For the text-containing cell, return its midpoint in (x, y) coordinate format. 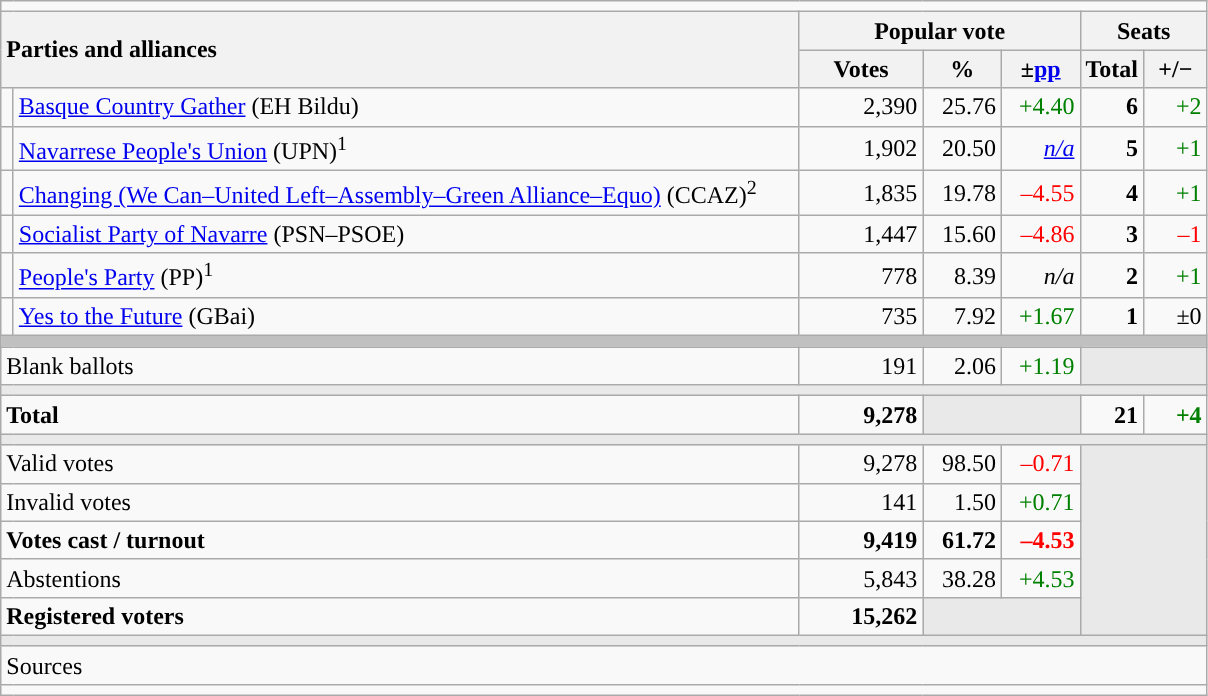
38.28 (962, 578)
Votes (861, 69)
191 (861, 366)
+4.53 (1040, 578)
98.50 (962, 464)
Changing (We Can–United Left–Assembly–Green Alliance–Equo) (CCAZ)2 (406, 194)
19.78 (962, 194)
Yes to the Future (GBai) (406, 317)
1,447 (861, 234)
778 (861, 276)
3 (1112, 234)
+4 (1176, 415)
–0.71 (1040, 464)
735 (861, 317)
–4.86 (1040, 234)
–1 (1176, 234)
141 (861, 502)
±0 (1176, 317)
9,419 (861, 540)
61.72 (962, 540)
People's Party (PP)1 (406, 276)
Parties and alliances (400, 50)
Popular vote (940, 31)
5 (1112, 148)
2.06 (962, 366)
±pp (1040, 69)
+1.19 (1040, 366)
Valid votes (400, 464)
+4.40 (1040, 107)
–4.53 (1040, 540)
2 (1112, 276)
1,902 (861, 148)
Basque Country Gather (EH Bildu) (406, 107)
Votes cast / turnout (400, 540)
5,843 (861, 578)
7.92 (962, 317)
25.76 (962, 107)
Socialist Party of Navarre (PSN–PSOE) (406, 234)
21 (1112, 415)
Blank ballots (400, 366)
Abstentions (400, 578)
Navarrese People's Union (UPN)1 (406, 148)
1.50 (962, 502)
–4.55 (1040, 194)
+0.71 (1040, 502)
1 (1112, 317)
+1.67 (1040, 317)
6 (1112, 107)
4 (1112, 194)
+/− (1176, 69)
Sources (604, 665)
Seats (1144, 31)
15,262 (861, 616)
Registered voters (400, 616)
+2 (1176, 107)
20.50 (962, 148)
8.39 (962, 276)
15.60 (962, 234)
2,390 (861, 107)
1,835 (861, 194)
% (962, 69)
Invalid votes (400, 502)
